Find where the given text appears and provide that cell's center as [X, Y] coordinate. 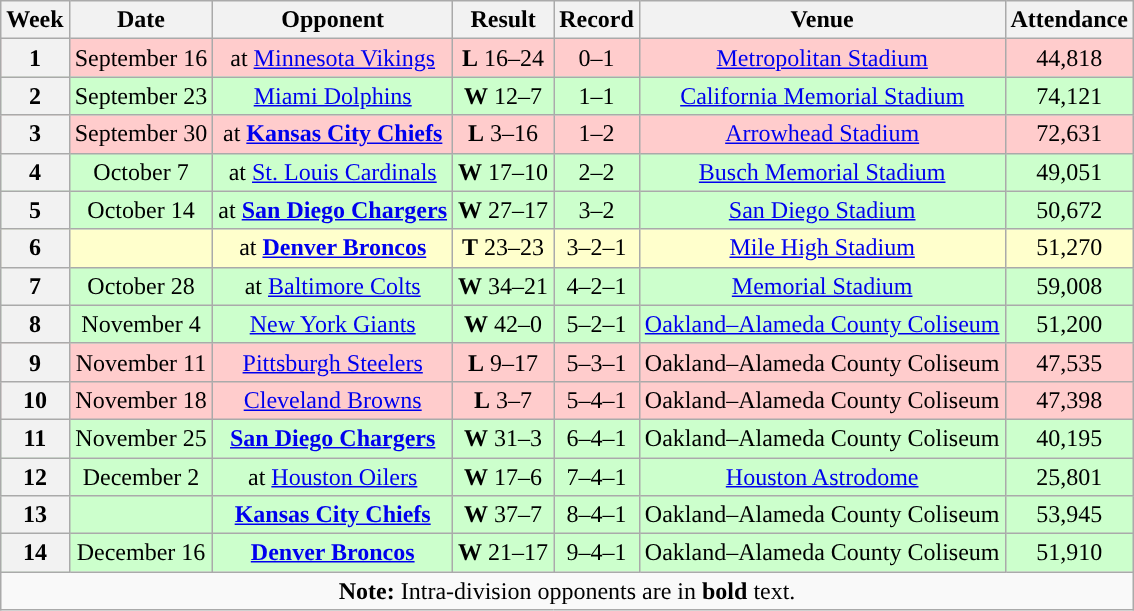
5 [35, 210]
Date [141, 20]
W 12–7 [504, 96]
9–4–1 [597, 553]
1–1 [597, 96]
0–1 [597, 58]
Houston Astrodome [822, 477]
44,818 [1069, 58]
L 3–16 [504, 134]
November 18 [141, 400]
L 16–24 [504, 58]
Memorial Stadium [822, 286]
5–4–1 [597, 400]
Attendance [1069, 20]
Mile High Stadium [822, 248]
12 [35, 477]
3–2 [597, 210]
Busch Memorial Stadium [822, 172]
at San Diego Chargers [333, 210]
Venue [822, 20]
Record [597, 20]
1–2 [597, 134]
4 [35, 172]
9 [35, 362]
51,270 [1069, 248]
Arrowhead Stadium [822, 134]
December 16 [141, 553]
49,051 [1069, 172]
53,945 [1069, 515]
8–4–1 [597, 515]
W 21–17 [504, 553]
at Minnesota Vikings [333, 58]
Cleveland Browns [333, 400]
W 17–10 [504, 172]
October 28 [141, 286]
at Denver Broncos [333, 248]
25,801 [1069, 477]
1 [35, 58]
3–2–1 [597, 248]
7–4–1 [597, 477]
at Baltimore Colts [333, 286]
W 27–17 [504, 210]
51,910 [1069, 553]
14 [35, 553]
Result [504, 20]
4–2–1 [597, 286]
47,398 [1069, 400]
Miami Dolphins [333, 96]
T 23–23 [504, 248]
5–3–1 [597, 362]
2 [35, 96]
40,195 [1069, 438]
at Kansas City Chiefs [333, 134]
Opponent [333, 20]
74,121 [1069, 96]
Kansas City Chiefs [333, 515]
November 25 [141, 438]
W 31–3 [504, 438]
San Diego Stadium [822, 210]
September 16 [141, 58]
Pittsburgh Steelers [333, 362]
11 [35, 438]
W 42–0 [504, 324]
L 3–7 [504, 400]
Metropolitan Stadium [822, 58]
2–2 [597, 172]
5–2–1 [597, 324]
13 [35, 515]
California Memorial Stadium [822, 96]
W 37–7 [504, 515]
Week [35, 20]
Denver Broncos [333, 553]
7 [35, 286]
W 34–21 [504, 286]
10 [35, 400]
San Diego Chargers [333, 438]
December 2 [141, 477]
72,631 [1069, 134]
September 30 [141, 134]
October 7 [141, 172]
W 17–6 [504, 477]
October 14 [141, 210]
New York Giants [333, 324]
6–4–1 [597, 438]
6 [35, 248]
at St. Louis Cardinals [333, 172]
at Houston Oilers [333, 477]
November 4 [141, 324]
3 [35, 134]
L 9–17 [504, 362]
September 23 [141, 96]
51,200 [1069, 324]
50,672 [1069, 210]
Note: Intra-division opponents are in bold text. [568, 591]
47,535 [1069, 362]
November 11 [141, 362]
59,008 [1069, 286]
8 [35, 324]
